Scan for the cell matching the given text and deliver its (x, y) coordinate at center. 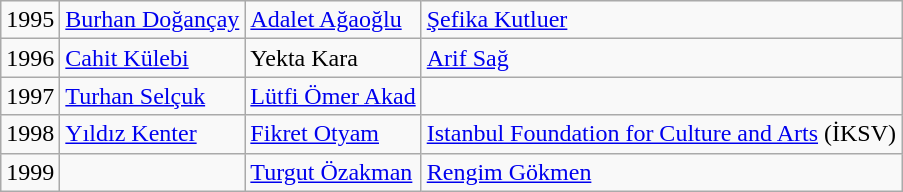
Turhan Selçuk (152, 96)
1996 (30, 58)
Turgut Özakman (333, 172)
Cahit Külebi (152, 58)
Lütfi Ömer Akad (333, 96)
Yekta Kara (333, 58)
Yıldız Kenter (152, 134)
1997 (30, 96)
1998 (30, 134)
1995 (30, 20)
Istanbul Foundation for Culture and Arts (İKSV) (661, 134)
Adalet Ağaoğlu (333, 20)
Fikret Otyam (333, 134)
Şefika Kutluer (661, 20)
Arif Sağ (661, 58)
Burhan Doğançay (152, 20)
Rengim Gökmen (661, 172)
1999 (30, 172)
